Capture the cell that displays the provided text and extract its [x, y] central coordinate. 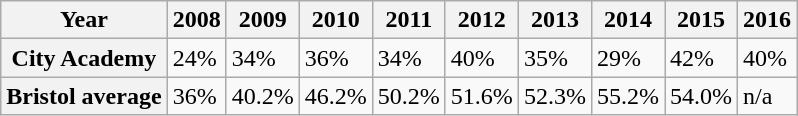
2013 [554, 20]
City Academy [84, 58]
50.2% [408, 96]
42% [700, 58]
2008 [196, 20]
2010 [336, 20]
51.6% [482, 96]
54.0% [700, 96]
2009 [262, 20]
29% [628, 58]
35% [554, 58]
2016 [768, 20]
2011 [408, 20]
Year [84, 20]
52.3% [554, 96]
n/a [768, 96]
Bristol average [84, 96]
2014 [628, 20]
55.2% [628, 96]
40.2% [262, 96]
46.2% [336, 96]
24% [196, 58]
2015 [700, 20]
2012 [482, 20]
